Output the [x, y] coordinate of the center of the cell containing the given text.  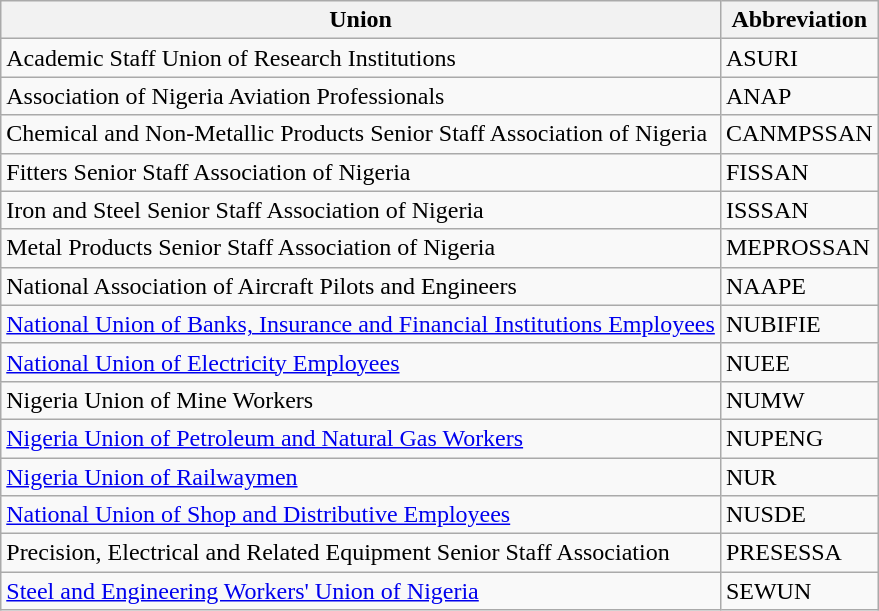
ISSSAN [799, 210]
Association of Nigeria Aviation Professionals [361, 96]
MEPROSSAN [799, 248]
Metal Products Senior Staff Association of Nigeria [361, 248]
Nigeria Union of Petroleum and Natural Gas Workers [361, 438]
Abbreviation [799, 20]
National Association of Aircraft Pilots and Engineers [361, 286]
CANMPSSAN [799, 134]
Precision, Electrical and Related Equipment Senior Staff Association [361, 553]
PRESESSA [799, 553]
NUMW [799, 400]
Nigeria Union of Mine Workers [361, 400]
NUR [799, 477]
ANAP [799, 96]
Academic Staff Union of Research Institutions [361, 58]
Nigeria Union of Railwaymen [361, 477]
FISSAN [799, 172]
National Union of Electricity Employees [361, 362]
National Union of Shop and Distributive Employees [361, 515]
NUEE [799, 362]
Steel and Engineering Workers' Union of Nigeria [361, 591]
SEWUN [799, 591]
NUBIFIE [799, 324]
Iron and Steel Senior Staff Association of Nigeria [361, 210]
ASURI [799, 58]
National Union of Banks, Insurance and Financial Institutions Employees [361, 324]
NUPENG [799, 438]
Chemical and Non-Metallic Products Senior Staff Association of Nigeria [361, 134]
NAAPE [799, 286]
Fitters Senior Staff Association of Nigeria [361, 172]
NUSDE [799, 515]
Union [361, 20]
